Detect which cell encompasses the target text, then output its (X, Y) center coordinate. 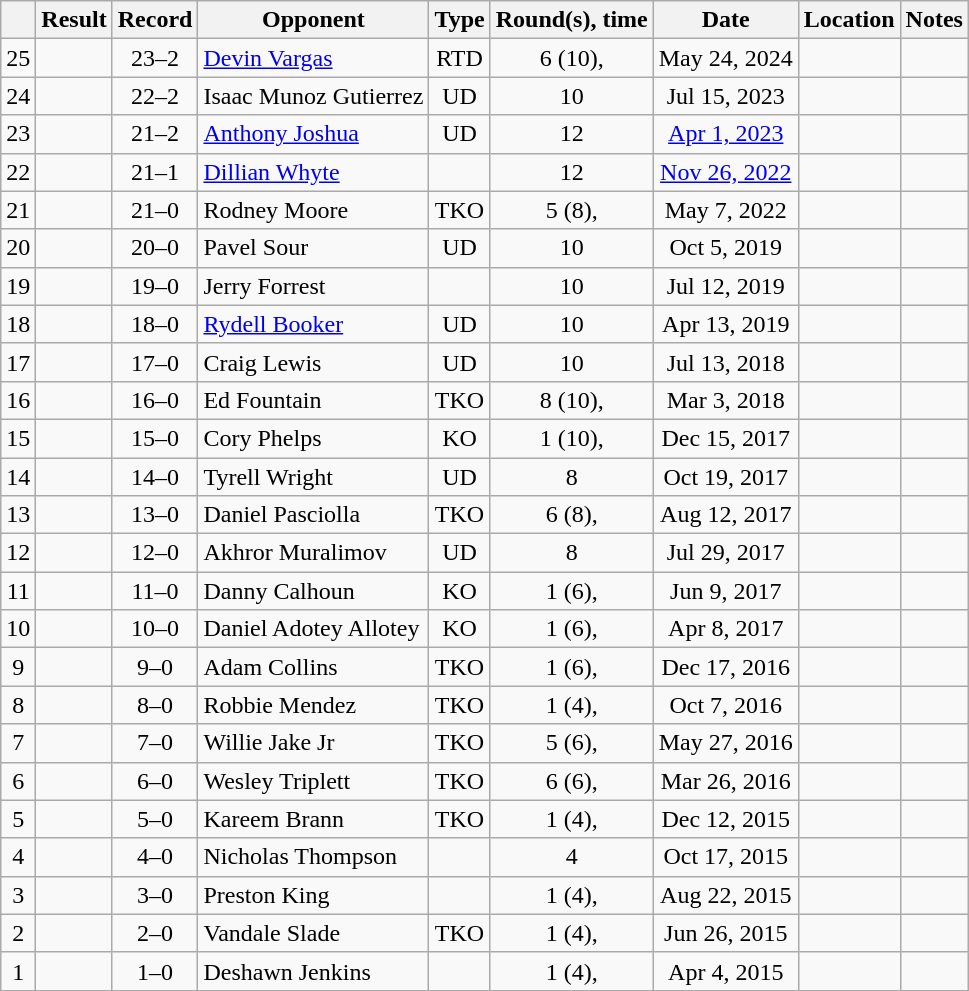
21 (18, 210)
Notes (934, 20)
7–0 (155, 743)
Location (849, 20)
20–0 (155, 248)
9 (18, 667)
Dec 15, 2017 (726, 438)
Apr 1, 2023 (726, 134)
5 (6), (572, 743)
23 (18, 134)
Kareem Brann (314, 819)
21–1 (155, 172)
Danny Calhoun (314, 591)
Apr 13, 2019 (726, 324)
6 (10), (572, 58)
5–0 (155, 819)
Aug 22, 2015 (726, 895)
Oct 5, 2019 (726, 248)
15 (18, 438)
Vandale Slade (314, 933)
5 (18, 819)
18 (18, 324)
May 7, 2022 (726, 210)
Round(s), time (572, 20)
Mar 26, 2016 (726, 781)
Record (155, 20)
Craig Lewis (314, 362)
Dec 12, 2015 (726, 819)
Aug 12, 2017 (726, 515)
Apr 8, 2017 (726, 629)
21–2 (155, 134)
8 (10), (572, 400)
21–0 (155, 210)
Jul 29, 2017 (726, 553)
Tyrell Wright (314, 477)
Daniel Adotey Allotey (314, 629)
Result (74, 20)
Pavel Sour (314, 248)
Type (460, 20)
Jun 26, 2015 (726, 933)
Devin Vargas (314, 58)
Akhror Muralimov (314, 553)
16–0 (155, 400)
1 (18, 971)
May 27, 2016 (726, 743)
5 (8), (572, 210)
14–0 (155, 477)
11–0 (155, 591)
Nov 26, 2022 (726, 172)
10–0 (155, 629)
9–0 (155, 667)
Rydell Booker (314, 324)
Daniel Pasciolla (314, 515)
3 (18, 895)
Deshawn Jenkins (314, 971)
4–0 (155, 857)
23–2 (155, 58)
Jul 12, 2019 (726, 286)
13–0 (155, 515)
12–0 (155, 553)
Mar 3, 2018 (726, 400)
15–0 (155, 438)
May 24, 2024 (726, 58)
8–0 (155, 705)
19–0 (155, 286)
7 (18, 743)
Adam Collins (314, 667)
6 (8), (572, 515)
22 (18, 172)
Rodney Moore (314, 210)
Apr 4, 2015 (726, 971)
Ed Fountain (314, 400)
14 (18, 477)
2 (18, 933)
22–2 (155, 96)
6–0 (155, 781)
Isaac Munoz Gutierrez (314, 96)
Jul 13, 2018 (726, 362)
17–0 (155, 362)
Nicholas Thompson (314, 857)
18–0 (155, 324)
16 (18, 400)
3–0 (155, 895)
Dec 17, 2016 (726, 667)
6 (6), (572, 781)
Jul 15, 2023 (726, 96)
RTD (460, 58)
1 (10), (572, 438)
17 (18, 362)
Oct 17, 2015 (726, 857)
Date (726, 20)
Cory Phelps (314, 438)
24 (18, 96)
19 (18, 286)
Jerry Forrest (314, 286)
Jun 9, 2017 (726, 591)
1–0 (155, 971)
Oct 19, 2017 (726, 477)
Willie Jake Jr (314, 743)
Preston King (314, 895)
Anthony Joshua (314, 134)
Wesley Triplett (314, 781)
11 (18, 591)
Robbie Mendez (314, 705)
20 (18, 248)
Dillian Whyte (314, 172)
Opponent (314, 20)
13 (18, 515)
Oct 7, 2016 (726, 705)
25 (18, 58)
6 (18, 781)
2–0 (155, 933)
